Return (X, Y) of the center of cell containing provided text 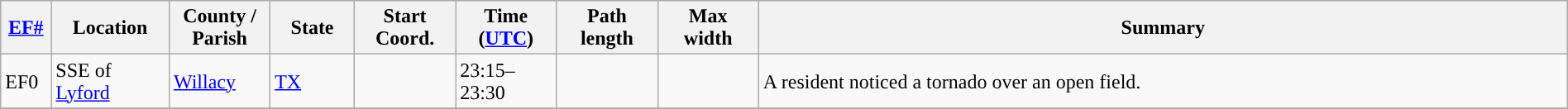
Start Coord. (404, 28)
TX (313, 81)
EF0 (26, 81)
23:15–23:30 (506, 81)
Location (111, 28)
Time (UTC) (506, 28)
SSE of Lyford (111, 81)
Willacy (219, 81)
EF# (26, 28)
State (313, 28)
Summary (1163, 28)
Max width (708, 28)
County / Parish (219, 28)
Path length (607, 28)
A resident noticed a tornado over an open field. (1163, 81)
